Return [X, Y] of the center of cell containing provided text 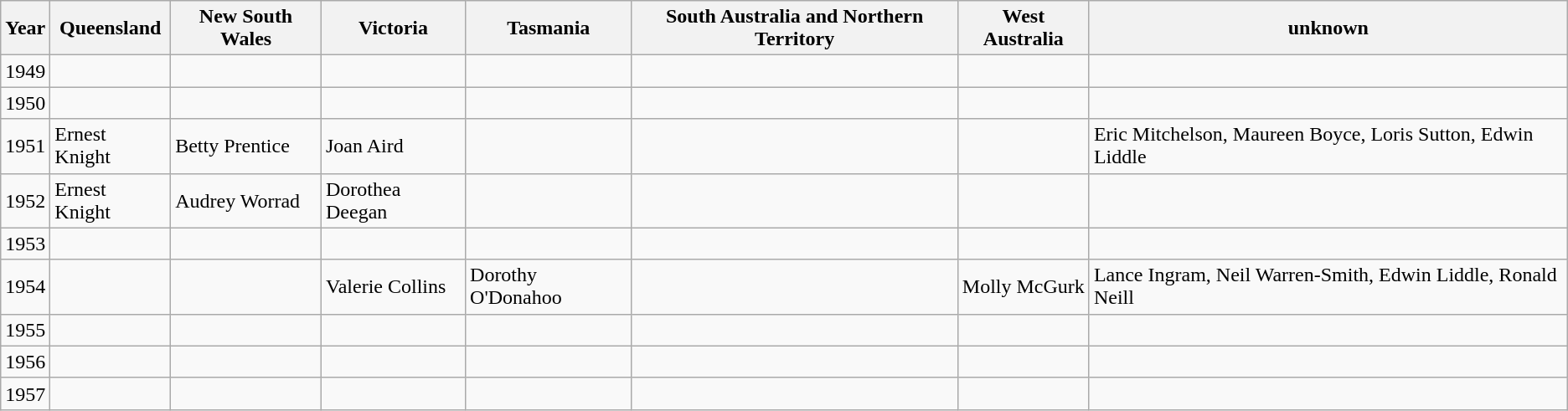
South Australia and Northern Territory [794, 28]
New South Wales [246, 28]
1952 [25, 201]
1955 [25, 330]
Lance Ingram, Neil Warren-Smith, Edwin Liddle, Ronald Neill [1328, 286]
1949 [25, 71]
Molly McGurk [1024, 286]
Dorothy O'Donahoo [549, 286]
1953 [25, 244]
Valerie Collins [393, 286]
Joan Aird [393, 146]
1951 [25, 146]
1950 [25, 103]
1956 [25, 362]
West Australia [1024, 28]
unknown [1328, 28]
Eric Mitchelson, Maureen Boyce, Loris Sutton, Edwin Liddle [1328, 146]
Audrey Worrad [246, 201]
Tasmania [549, 28]
Queensland [111, 28]
Betty Prentice [246, 146]
Victoria [393, 28]
1957 [25, 393]
Dorothea Deegan [393, 201]
Year [25, 28]
1954 [25, 286]
